Capture the cell that displays the provided text and extract its [X, Y] central coordinate. 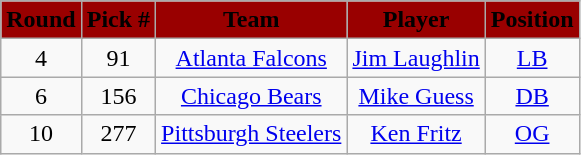
6 [41, 96]
Position [532, 20]
156 [118, 96]
Pick # [118, 20]
Pittsburgh Steelers [252, 134]
Chicago Bears [252, 96]
OG [532, 134]
Mike Guess [416, 96]
Jim Laughlin [416, 58]
Atlanta Falcons [252, 58]
Team [252, 20]
LB [532, 58]
Round [41, 20]
91 [118, 58]
Ken Fritz [416, 134]
Player [416, 20]
4 [41, 58]
10 [41, 134]
277 [118, 134]
DB [532, 96]
